Output the [x, y] coordinate of the center of the cell containing the given text.  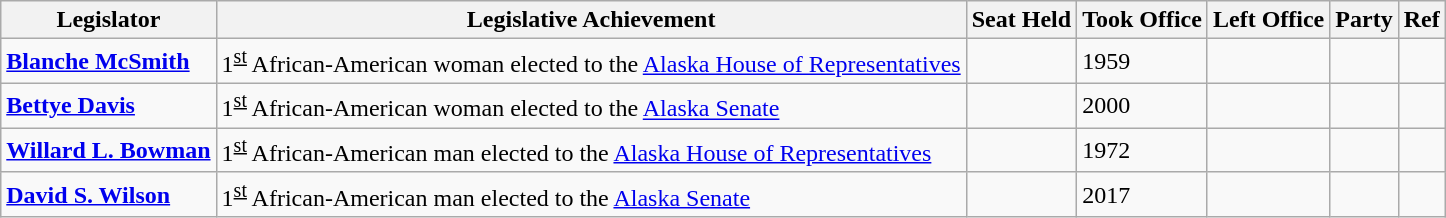
1st African-American man elected to the Alaska Senate [591, 194]
1959 [1142, 62]
Ref [1422, 20]
Took Office [1142, 20]
1st African-American woman elected to the Alaska House of Representatives [591, 62]
1st African-American woman elected to the Alaska Senate [591, 106]
Willard L. Bowman [108, 150]
Left Office [1268, 20]
1st African-American man elected to the Alaska House of Representatives [591, 150]
Seat Held [1021, 20]
Party [1364, 20]
Legislator [108, 20]
2017 [1142, 194]
Blanche McSmith [108, 62]
1972 [1142, 150]
David S. Wilson [108, 194]
2000 [1142, 106]
Legislative Achievement [591, 20]
Bettye Davis [108, 106]
